Capture the cell that displays the provided text and extract its [x, y] central coordinate. 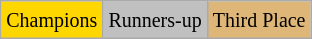
Third Place [259, 20]
Champions [52, 20]
Runners-up [155, 20]
